From the cell containing the given text, extract its center point as (X, Y) coordinate. 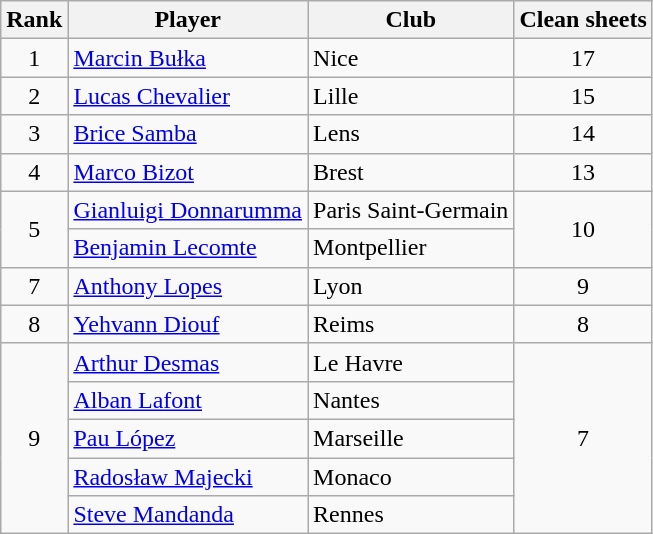
Marcin Bułka (188, 58)
Brice Samba (188, 134)
5 (34, 229)
13 (583, 172)
Monaco (411, 477)
Pau López (188, 438)
Reims (411, 324)
Clean sheets (583, 20)
Paris Saint-Germain (411, 210)
Gianluigi Donnarumma (188, 210)
Brest (411, 172)
Marseille (411, 438)
Benjamin Lecomte (188, 248)
1 (34, 58)
Lille (411, 96)
3 (34, 134)
Club (411, 20)
Lyon (411, 286)
14 (583, 134)
Rennes (411, 515)
2 (34, 96)
Radosław Majecki (188, 477)
Nantes (411, 400)
Yehvann Diouf (188, 324)
Nice (411, 58)
10 (583, 229)
Steve Mandanda (188, 515)
Le Havre (411, 362)
4 (34, 172)
Arthur Desmas (188, 362)
Rank (34, 20)
Lens (411, 134)
17 (583, 58)
Marco Bizot (188, 172)
Player (188, 20)
Alban Lafont (188, 400)
Montpellier (411, 248)
Anthony Lopes (188, 286)
15 (583, 96)
Lucas Chevalier (188, 96)
